Detect which cell encompasses the target text, then output its [X, Y] center coordinate. 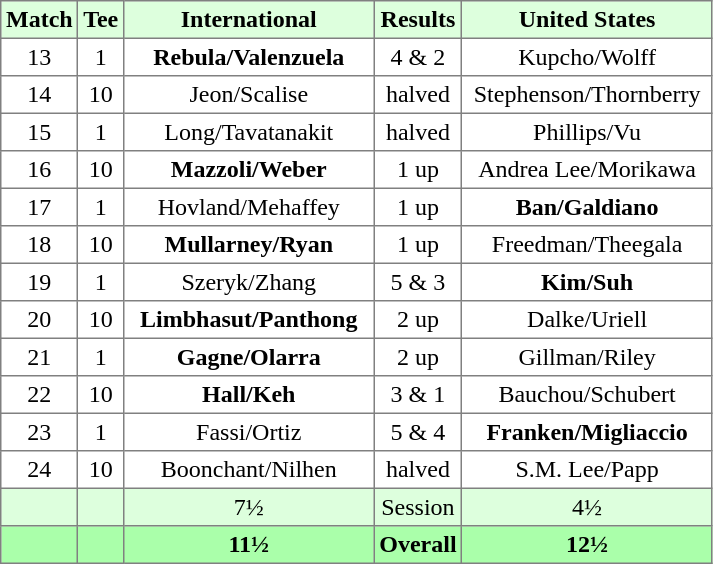
Kupcho/Wolff [587, 57]
21 [40, 357]
Stephenson/Thornberry [587, 95]
Limbhasut/Panthong [249, 320]
19 [40, 282]
17 [40, 207]
Mullarney/Ryan [249, 245]
5 & 3 [418, 282]
Hall/Keh [249, 395]
Freedman/Theegala [587, 245]
16 [40, 170]
Rebula/Valenzuela [249, 57]
Match [40, 20]
Hovland/Mehaffey [249, 207]
23 [40, 432]
3 & 1 [418, 395]
22 [40, 395]
5 & 4 [418, 432]
24 [40, 470]
Tee [101, 20]
Overall [418, 545]
Andrea Lee/Morikawa [587, 170]
Mazzoli/Weber [249, 170]
Long/Tavatanakit [249, 132]
Fassi/Ortiz [249, 432]
13 [40, 57]
Ban/Galdiano [587, 207]
Bauchou/Schubert [587, 395]
4½ [587, 507]
Results [418, 20]
20 [40, 320]
4 & 2 [418, 57]
Kim/Suh [587, 282]
Phillips/Vu [587, 132]
Session [418, 507]
11½ [249, 545]
12½ [587, 545]
Boonchant/Nilhen [249, 470]
Jeon/Scalise [249, 95]
International [249, 20]
Szeryk/Zhang [249, 282]
United States [587, 20]
Franken/Migliaccio [587, 432]
Dalke/Uriell [587, 320]
7½ [249, 507]
14 [40, 95]
Gagne/Olarra [249, 357]
S.M. Lee/Papp [587, 470]
18 [40, 245]
Gillman/Riley [587, 357]
15 [40, 132]
